Provide the [x, y] coordinate of the cell's center where the given text is located.  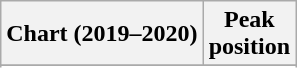
Peak position [249, 34]
Chart (2019–2020) [102, 34]
